Capture the cell that displays the provided text and extract its [x, y] central coordinate. 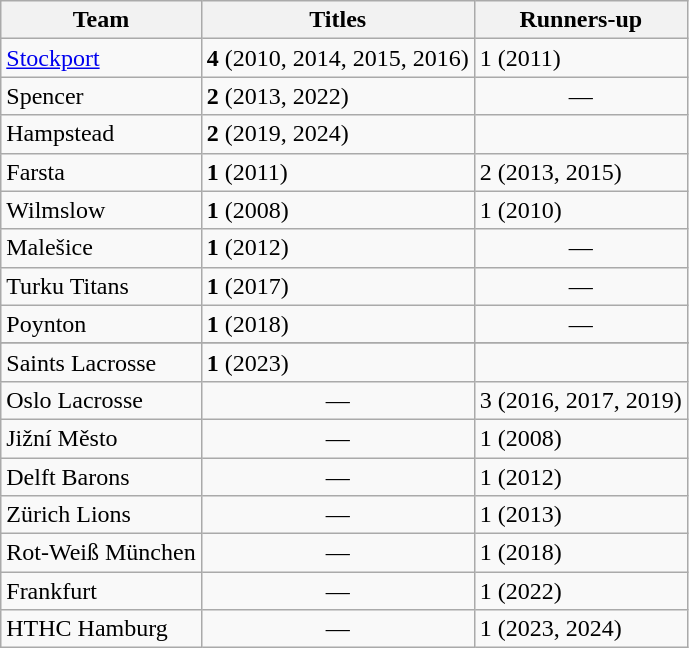
Jižní Město [101, 438]
Rot-Weiß München [101, 553]
4 (2010, 2014, 2015, 2016) [338, 58]
2 (2013, 2015) [580, 172]
Saints Lacrosse [101, 362]
Malešice [101, 248]
Poynton [101, 324]
Team [101, 20]
3 (2016, 2017, 2019) [580, 400]
Delft Barons [101, 477]
Turku Titans [101, 286]
Spencer [101, 96]
Stockport [101, 58]
1 (2023) [338, 362]
Zürich Lions [101, 515]
Titles [338, 20]
Oslo Lacrosse [101, 400]
HTHC Hamburg [101, 629]
1 (2010) [580, 210]
Wilmslow [101, 210]
1 (2022) [580, 591]
2 (2013, 2022) [338, 96]
Frankfurt [101, 591]
2 (2019, 2024) [338, 134]
1 (2013) [580, 515]
Hampstead [101, 134]
1 (2017) [338, 286]
Farsta [101, 172]
1 (2023, 2024) [580, 629]
Runners-up [580, 20]
